Locate the cell with the specified text and output its [x, y] center coordinate. 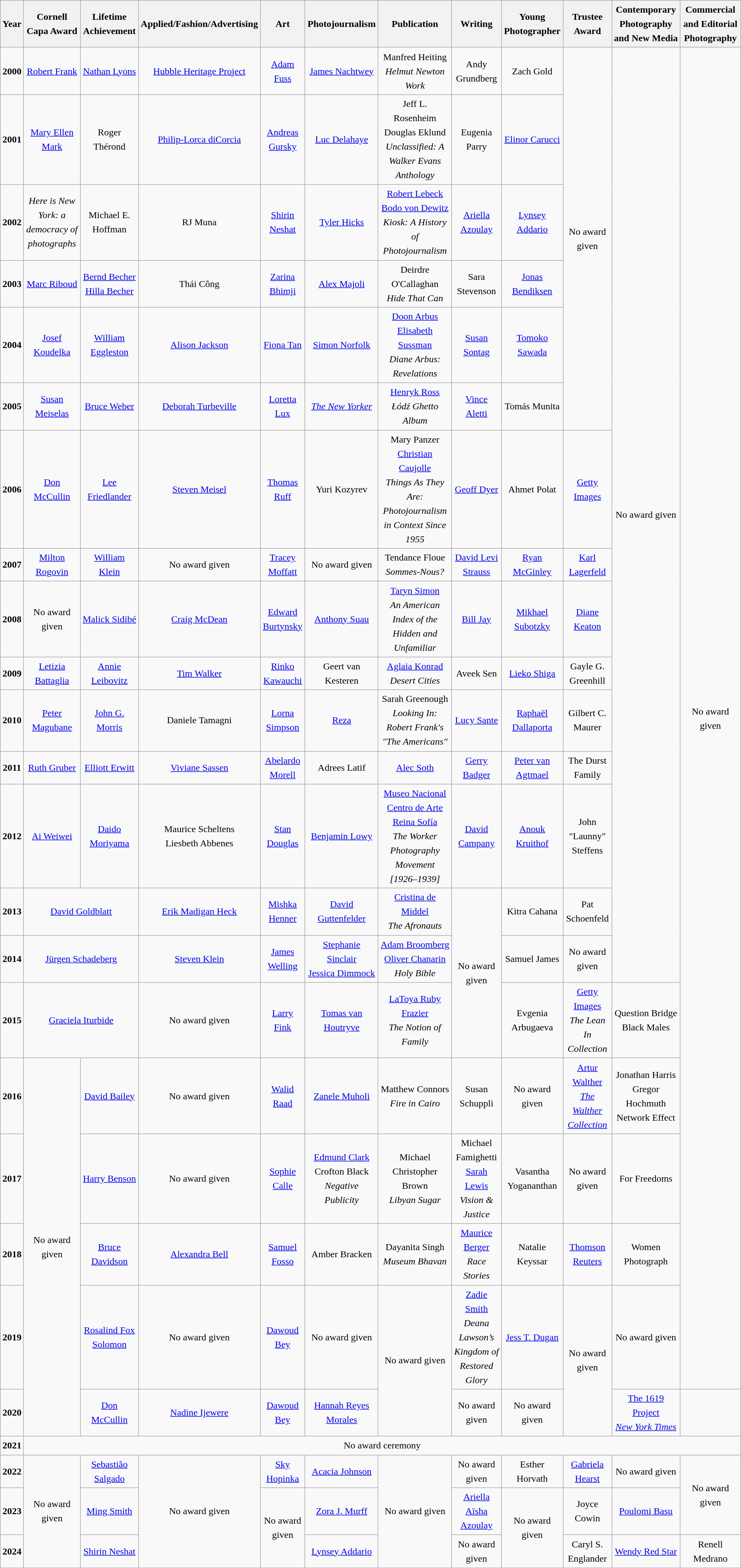
Ming Smith [109, 1511]
Yuri Kozyrev [342, 489]
Karl Lagerfeld [587, 564]
Gerry Badger [477, 768]
Photojournalism [342, 24]
Bernd BecherHilla Becher [109, 283]
Andreas Gursky [283, 139]
Michael Christopher BrownLibyan Sugar [415, 1179]
Samuel James [532, 959]
Jonathan HarrisGregor HochmuthNetwork Effect [646, 1096]
Renell Medrano [710, 1551]
Adam Fuss [283, 71]
Edward Burtynsky [283, 619]
2007 [12, 564]
Natalie Keyssar [532, 1254]
2005 [12, 406]
Writing [477, 24]
2011 [12, 768]
Rinko Kawauchi [283, 673]
Geoff Dyer [477, 489]
David Bailey [109, 1096]
Caryl S. Englander [587, 1551]
Applied/Fashion/Advertising [199, 24]
Gayle G. Greenhill [587, 673]
Thomson Reuters [587, 1254]
Artur WaltherThe Walther Collection [587, 1096]
William Eggleston [109, 345]
Josef Koudelka [52, 345]
Graciela Iturbide [81, 1021]
Adrees Latif [342, 768]
2001 [12, 139]
Gabriela Hearst [587, 1471]
Ahmet Polat [532, 489]
Jeff L. RosenheimDouglas EklundUnclassified: A Walker Evans Anthology [415, 139]
2023 [12, 1511]
Letizia Battaglia [52, 673]
2013 [12, 912]
2018 [12, 1254]
Lifetime Achievement [109, 24]
For Freedoms [646, 1179]
2014 [12, 959]
Stan Douglas [283, 836]
Getty ImagesThe Lean In Collection [587, 1021]
Loretta Lux [283, 406]
Hannah Reyes Morales [342, 1412]
David Goldblatt [81, 912]
Zora J. Murff [342, 1511]
Tracey Moffatt [283, 564]
Tomoko Sawada [532, 345]
Zach Gold [532, 71]
William Klein [109, 564]
Anthony Suau [342, 619]
Evgenia Arbugaeva [532, 1021]
Commercial and Editorial Photography [710, 24]
Robert LebeckBodo von DewitzKiosk: A History of Photojournalism [415, 222]
The New Yorker [342, 406]
Alex Majoli [342, 283]
Robert Frank [52, 71]
Bruce Weber [109, 406]
Diane Keaton [587, 619]
Lorna Simpson [283, 720]
Wendy Red Star [646, 1551]
Susan Meiselas [52, 406]
Acacia Johnson [342, 1471]
Alexandra Bell [199, 1254]
Here is New York: a democracy of photographs [52, 222]
Sophie Calle [283, 1179]
2003 [12, 283]
Jürgen Schadeberg [81, 959]
Susan Sontag [477, 345]
Larry Fink [283, 1021]
Elinor Carucci [532, 139]
Nathan Lyons [109, 71]
Sky Hopinka [283, 1471]
Mary PanzerChristian CaujolleThings As They Are: Photojournalism in Context Since 1955 [415, 489]
Year [12, 24]
Alison Jackson [199, 345]
2015 [12, 1021]
No award ceremony [382, 1446]
2019 [12, 1337]
Stephanie SinclairJessica Dimmock [342, 959]
John G. Morris [109, 720]
2022 [12, 1471]
Eugenia Parry [477, 139]
2000 [12, 71]
Malick Sidibé [109, 619]
Roger Thérond [109, 139]
Gilbert C. Maurer [587, 720]
James Nachtwey [342, 71]
2020 [12, 1412]
RJ Muna [199, 222]
Daniele Tamagni [199, 720]
Bruce Davidson [109, 1254]
David Guttenfelder [342, 912]
Maurice BergerRace Stories [477, 1254]
Elliott Erwitt [109, 768]
Publication [415, 24]
Tyler Hicks [342, 222]
Hubble Heritage Project [199, 71]
Question BridgeBlack Males [646, 1021]
Tomas van Houtryve [342, 1021]
The Durst Family [587, 768]
David Campany [477, 836]
Kitra Cahana [532, 912]
Jess T. Dugan [532, 1337]
Ariella Aïsha Azoulay [477, 1511]
Michael E. Hoffman [109, 222]
Sebastião Salgado [109, 1471]
Women Photograph [646, 1254]
Thomas Ruff [283, 489]
Geert van Kesteren [342, 673]
Craig McDean [199, 619]
Benjamin Lowy [342, 836]
Lee Friedlander [109, 489]
Bill Jay [477, 619]
2024 [12, 1551]
Ai Weiwei [52, 836]
Philip-Lorca diCorcia [199, 139]
Viviane Sassen [199, 768]
Mikhael Subotzky [532, 619]
LaToya Ruby FrazierThe Notion of Family [415, 1021]
Andy Grundberg [477, 71]
2016 [12, 1096]
2010 [12, 720]
Milton Rogovin [52, 564]
Cristina de MiddelThe Afronauts [415, 912]
Museo Nacional Centro de Arte Reina SofíaThe Worker Photography Movement [1926–1939] [415, 836]
Fiona Tan [283, 345]
Annie Leibovitz [109, 673]
Edmund ClarkCrofton BlackNegative Publicity [342, 1179]
Daido Moriyama [109, 836]
Matthew ConnorsFire in Cairo [415, 1096]
Simon Norfolk [342, 345]
Steven Klein [199, 959]
Steven Meisel [199, 489]
Jonas Bendiksen [532, 283]
Abelardo Morell [283, 768]
2002 [12, 222]
Thái Công [199, 283]
Alec Soth [415, 768]
Ariella Azoulay [477, 222]
2008 [12, 619]
Zanele Muholi [342, 1096]
Vince Aletti [477, 406]
Poulomi Basu [646, 1511]
Doon ArbusElisabeth SussmanDiane Arbus: Revelations [415, 345]
Mishka Henner [283, 912]
Zarina Bhimji [283, 283]
Zadie SmithDeana Lawson’s Kingdom of Restored Glory [477, 1337]
Anouk Kruithof [532, 836]
Pat Schoenfeld [587, 912]
2009 [12, 673]
Young Photographer [532, 24]
Lieko Shiga [532, 673]
Reza [342, 720]
Deborah Turbeville [199, 406]
Michael FamighettiSarah LewisVision & Justice [477, 1179]
Manfred HeitingHelmut Newton Work [415, 71]
Erik Madigan Heck [199, 912]
Walid Raad [283, 1096]
Contemporary Photography and New Media [646, 24]
Taryn SimonAn American Index of the Hidden and Unfamiliar [415, 619]
Aveek Sen [477, 673]
Ryan McGinley [532, 564]
Dayanita SinghMuseum Bhavan [415, 1254]
Tendance FloueSommes-Nous? [415, 564]
Peter Magubane [52, 720]
2017 [12, 1179]
Luc Delahaye [342, 139]
Tim Walker [199, 673]
Peter van Agtmael [532, 768]
Lucy Sante [477, 720]
Mary Ellen Mark [52, 139]
Tomás Munita [532, 406]
2004 [12, 345]
Adam BroombergOliver ChanarinHoly Bible [415, 959]
Esther Horvath [532, 1471]
The 1619 ProjectNew York Times [646, 1412]
Harry Benson [109, 1179]
Nadine Ijewere [199, 1412]
Samuel Fosso [283, 1254]
Henryk RossŁódź Ghetto Album [415, 406]
John "Launny" Steffens [587, 836]
Rosalind Fox Solomon [109, 1337]
2021 [12, 1446]
Getty Images [587, 489]
Sara Stevenson [477, 283]
Amber Bracken [342, 1254]
Deirdre O'CallaghanHide That Can [415, 283]
Cornell Capa Award [52, 24]
Art [283, 24]
2012 [12, 836]
Trustee Award [587, 24]
Susan Schuppli [477, 1096]
David Levi Strauss [477, 564]
Vasantha Yogananthan [532, 1179]
Aglaia KonradDesert Cities [415, 673]
Ruth Gruber [52, 768]
Marc Riboud [52, 283]
Joyce Cowin [587, 1511]
Maurice ScheltensLiesbeth Abbenes [199, 836]
2006 [12, 489]
Raphaël Dallaporta [532, 720]
James Welling [283, 959]
Sarah GreenoughLooking In: Robert Frank's "The Americans" [415, 720]
